Detect which cell encompasses the target text, then output its (x, y) center coordinate. 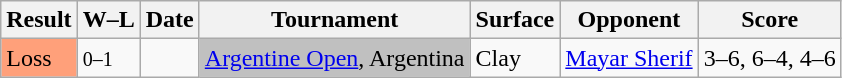
3–6, 6–4, 4–6 (770, 58)
Argentine Open, Argentina (334, 58)
Clay (515, 58)
Opponent (629, 20)
Result (39, 20)
Score (770, 20)
Surface (515, 20)
Date (170, 20)
W–L (108, 20)
0–1 (108, 58)
Tournament (334, 20)
Mayar Sherif (629, 58)
Loss (39, 58)
